Determine the [x, y] coordinate at the center of the cell enclosing the given text.  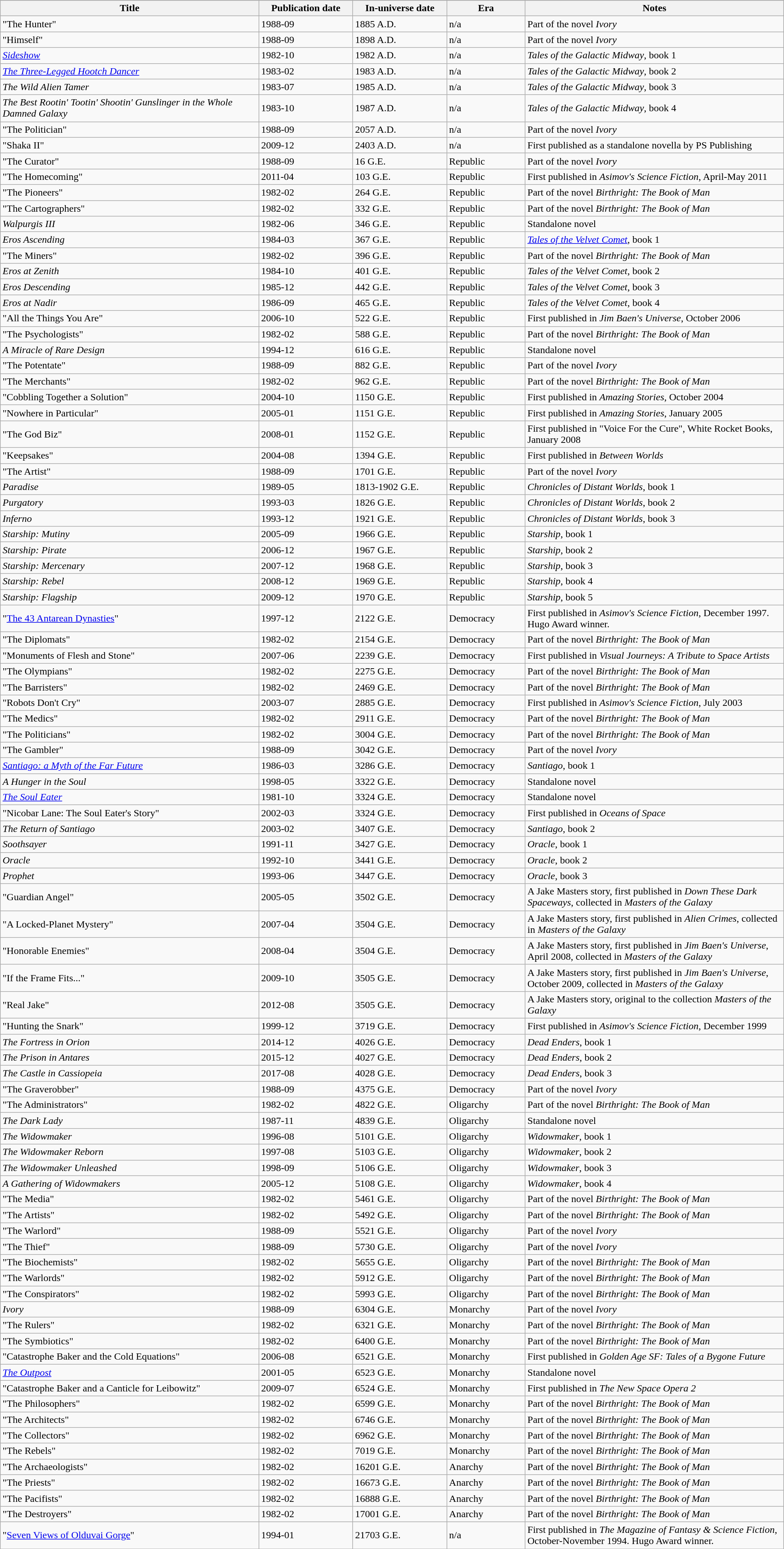
3407 G.E. [399, 829]
Tales of the Galactic Midway, book 4 [654, 108]
2008-01 [306, 434]
1994-12 [306, 350]
1982 A.D. [399, 55]
5912 G.E. [399, 1278]
1701 G.E. [399, 471]
First published in The New Space Opera 2 [654, 1388]
The Fortress in Orion [130, 1042]
"The Diplomats" [130, 640]
The Castle in Cassiopeia [130, 1073]
3447 G.E. [399, 876]
Ivory [130, 1310]
Soothsayer [130, 844]
6523 G.E. [399, 1372]
1983-07 [306, 87]
2007-06 [306, 655]
Chronicles of Distant Worlds, book 1 [654, 487]
First published as a standalone novella by PS Publishing [654, 145]
"The Rebels" [130, 1451]
Prophet [130, 876]
Purgatory [130, 503]
Eros Descending [130, 287]
Notes [654, 8]
1983-10 [306, 108]
"Monuments of Flesh and Stone" [130, 655]
First published in Amazing Stories, January 2005 [654, 413]
Santiago, book 1 [654, 766]
"The Artists" [130, 1215]
3427 G.E. [399, 844]
Oracle, book 1 [654, 844]
Eros Ascending [130, 240]
"Nicobar Lane: The Soul Eater's Story" [130, 813]
3441 G.E. [399, 860]
1996-08 [306, 1136]
First published in Asimov's Science Fiction, July 2003 [654, 703]
1985-12 [306, 287]
The Soul Eater [130, 797]
6304 G.E. [399, 1310]
16888 G.E. [399, 1498]
"The Warlord" [130, 1231]
Tales of the Galactic Midway, book 2 [654, 71]
"The Artist" [130, 471]
Tales of the Galactic Midway, book 3 [654, 87]
21703 G.E. [399, 1535]
The Dark Lady [130, 1121]
Title [130, 8]
A Hunger in the Soul [130, 782]
1813-1902 G.E. [399, 487]
7019 G.E. [399, 1451]
1998-05 [306, 782]
2275 G.E. [399, 671]
3004 G.E. [399, 734]
Starship: Mutiny [130, 534]
Walpurgis III [130, 224]
1150 G.E. [399, 397]
1969 G.E. [399, 581]
6524 G.E. [399, 1388]
Starship, book 5 [654, 597]
1966 G.E. [399, 534]
Starship, book 1 [654, 534]
Tales of the Galactic Midway, book 1 [654, 55]
Oracle, book 2 [654, 860]
"The Warlords" [130, 1278]
1997-12 [306, 619]
"Shaka II" [130, 145]
5521 G.E. [399, 1231]
1991-11 [306, 844]
1921 G.E. [399, 519]
Tales of the Velvet Comet, book 3 [654, 287]
"The Miners" [130, 256]
1394 G.E. [399, 455]
Starship, book 2 [654, 550]
Starship, book 4 [654, 581]
Dead Enders, book 2 [654, 1058]
1984-03 [306, 240]
The Outpost [130, 1372]
"The Conspirators" [130, 1294]
2007-04 [306, 924]
2239 G.E. [399, 655]
First published in Golden Age SF: Tales of a Bygone Future [654, 1357]
"The Potentate" [130, 366]
Publication date [306, 8]
2001-05 [306, 1372]
A Gathering of Widowmakers [130, 1183]
2007-12 [306, 566]
4028 G.E. [399, 1073]
401 G.E. [399, 271]
First published in Asimov's Science Fiction, December 1997. Hugo Award winner. [654, 619]
616 G.E. [399, 350]
"The Pacifists" [130, 1498]
2009-10 [306, 978]
"Nowhere in Particular" [130, 413]
A Jake Masters story, first published in Down These Dark Spaceways, collected in Masters of the Galaxy [654, 897]
The Best Rootin' Tootin' Shootin' Gunslinger in the Whole Damned Galaxy [130, 108]
First published in Amazing Stories, October 2004 [654, 397]
Santiago: a Myth of the Far Future [130, 766]
Tales of the Velvet Comet, book 2 [654, 271]
465 G.E. [399, 303]
1993-12 [306, 519]
442 G.E. [399, 287]
2154 G.E. [399, 640]
Widowmaker, book 3 [654, 1168]
1993-06 [306, 876]
2008-04 [306, 951]
2008-12 [306, 581]
First published in Asimov's Science Fiction, April-May 2011 [654, 177]
2003-02 [306, 829]
Chronicles of Distant Worlds, book 3 [654, 519]
The Prison in Antares [130, 1058]
The Widowmaker [130, 1136]
1151 G.E. [399, 413]
882 G.E. [399, 366]
"A Locked-Planet Mystery" [130, 924]
1152 G.E. [399, 434]
6521 G.E. [399, 1357]
4026 G.E. [399, 1042]
"The Psychologists" [130, 334]
"The Barristers" [130, 687]
Tales of the Velvet Comet, book 4 [654, 303]
1987 A.D. [399, 108]
Starship: Mercenary [130, 566]
Tales of the Velvet Comet, book 1 [654, 240]
2014-12 [306, 1042]
First published in Visual Journeys: A Tribute to Space Artists [654, 655]
2005-05 [306, 897]
Widowmaker, book 4 [654, 1183]
"Catastrophe Baker and the Cold Equations" [130, 1357]
5730 G.E. [399, 1246]
2002-03 [306, 813]
1984-10 [306, 271]
4375 G.E. [399, 1089]
"The Collectors" [130, 1435]
"Himself" [130, 40]
2006-08 [306, 1357]
First published in Between Worlds [654, 455]
1986-09 [306, 303]
"The Cartographers" [130, 208]
2005-12 [306, 1183]
A Jake Masters story, first published in Jim Baen's Universe, April 2008, collected in Masters of the Galaxy [654, 951]
"The Archaeologists" [130, 1467]
1998-09 [306, 1168]
"Robots Don't Cry" [130, 703]
1981-10 [306, 797]
4027 G.E. [399, 1058]
The Widowmaker Reborn [130, 1152]
5101 G.E. [399, 1136]
"The Olympians" [130, 671]
2469 G.E. [399, 687]
2006-10 [306, 318]
Chronicles of Distant Worlds, book 2 [654, 503]
5993 G.E. [399, 1294]
"The Destroyers" [130, 1514]
264 G.E. [399, 192]
2005-01 [306, 413]
332 G.E. [399, 208]
1982-06 [306, 224]
"The Philosophers" [130, 1404]
16673 G.E. [399, 1482]
1885 A.D. [399, 24]
"The Thief" [130, 1246]
"The 43 Antarean Dynasties" [130, 619]
First published in "Voice For the Cure", White Rocket Books, January 2008 [654, 434]
Oracle [130, 860]
The Return of Santiago [130, 829]
"The Symbiotics" [130, 1341]
"If the Frame Fits..." [130, 978]
522 G.E. [399, 318]
3502 G.E. [399, 897]
"The Graverobber" [130, 1089]
"The Biochemists" [130, 1262]
"Catastrophe Baker and a Canticle for Leibowitz" [130, 1388]
"All the Things You Are" [130, 318]
First published in The Magazine of Fantasy & Science Fiction, October-November 1994. Hugo Award winner. [654, 1535]
3286 G.E. [399, 766]
Sideshow [130, 55]
"The Politicians" [130, 734]
1986-03 [306, 766]
5492 G.E. [399, 1215]
2885 G.E. [399, 703]
6599 G.E. [399, 1404]
5655 G.E. [399, 1262]
Starship: Rebel [130, 581]
1983-02 [306, 71]
588 G.E. [399, 334]
367 G.E. [399, 240]
2122 G.E. [399, 619]
Santiago, book 2 [654, 829]
"Honorable Enemies" [130, 951]
"The Priests" [130, 1482]
"The Architects" [130, 1420]
A Jake Masters story, first published in Jim Baen's Universe, October 2009, collected in Masters of the Galaxy [654, 978]
In-universe date [399, 8]
3042 G.E. [399, 750]
1997-08 [306, 1152]
2003-07 [306, 703]
2012-08 [306, 1005]
6321 G.E. [399, 1325]
1994-01 [306, 1535]
1987-11 [306, 1121]
"Seven Views of Olduvai Gorge" [130, 1535]
"The Curator" [130, 161]
First published in Asimov's Science Fiction, December 1999 [654, 1026]
1999-12 [306, 1026]
Dead Enders, book 1 [654, 1042]
2403 A.D. [399, 145]
1898 A.D. [399, 40]
"The Homecoming" [130, 177]
3322 G.E. [399, 782]
2057 A.D. [399, 129]
6746 G.E. [399, 1420]
"Guardian Angel" [130, 897]
Widowmaker, book 2 [654, 1152]
"The Merchants" [130, 381]
"The Rulers" [130, 1325]
"The Politician" [130, 129]
Starship, book 3 [654, 566]
Starship: Flagship [130, 597]
A Jake Masters story, original to the collection Masters of the Galaxy [654, 1005]
2006-12 [306, 550]
Inferno [130, 519]
"Real Jake" [130, 1005]
4822 G.E. [399, 1105]
A Miracle of Rare Design [130, 350]
Widowmaker, book 1 [654, 1136]
5461 G.E. [399, 1199]
1983 A.D. [399, 71]
16 G.E. [399, 161]
"Hunting the Snark" [130, 1026]
The Widowmaker Unleashed [130, 1168]
The Three-Legged Hootch Dancer [130, 71]
1970 G.E. [399, 597]
Eros at Zenith [130, 271]
2011-04 [306, 177]
103 G.E. [399, 177]
"The Pioneers" [130, 192]
Eros at Nadir [130, 303]
2015-12 [306, 1058]
"Keepsakes" [130, 455]
"The Medics" [130, 718]
1826 G.E. [399, 503]
Starship: Pirate [130, 550]
"The Hunter" [130, 24]
A Jake Masters story, first published in Alien Crimes, collected in Masters of the Galaxy [654, 924]
"Cobbling Together a Solution" [130, 397]
2004-08 [306, 455]
17001 G.E. [399, 1514]
2017-08 [306, 1073]
1989-05 [306, 487]
4839 G.E. [399, 1121]
3719 G.E. [399, 1026]
1968 G.E. [399, 566]
1993-03 [306, 503]
Dead Enders, book 3 [654, 1073]
Paradise [130, 487]
"The Media" [130, 1199]
5108 G.E. [399, 1183]
"The Gambler" [130, 750]
First published in Oceans of Space [654, 813]
1985 A.D. [399, 87]
5103 G.E. [399, 1152]
The Wild Alien Tamer [130, 87]
2004-10 [306, 397]
Oracle, book 3 [654, 876]
16201 G.E. [399, 1467]
6962 G.E. [399, 1435]
6400 G.E. [399, 1341]
962 G.E. [399, 381]
5106 G.E. [399, 1168]
1967 G.E. [399, 550]
2005-09 [306, 534]
"The God Biz" [130, 434]
2911 G.E. [399, 718]
2009-07 [306, 1388]
1992-10 [306, 860]
Era [486, 8]
"The Administrators" [130, 1105]
396 G.E. [399, 256]
1982-10 [306, 55]
346 G.E. [399, 224]
First published in Jim Baen's Universe, October 2006 [654, 318]
